For the text-containing cell, return its midpoint in (x, y) coordinate format. 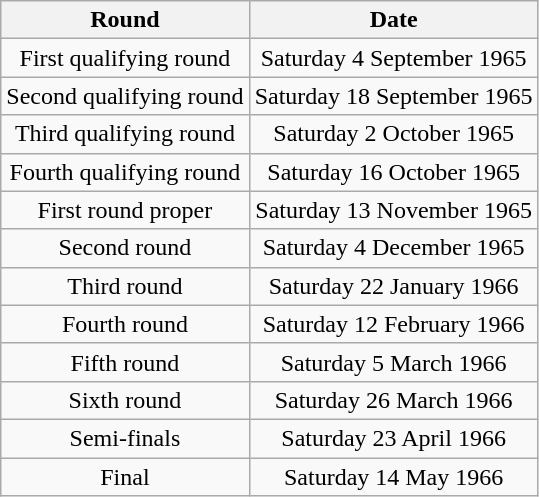
Saturday 13 November 1965 (394, 210)
Saturday 14 May 1966 (394, 477)
Fourth qualifying round (125, 172)
Third round (125, 286)
Saturday 18 September 1965 (394, 96)
Saturday 12 February 1966 (394, 324)
Fifth round (125, 362)
Fourth round (125, 324)
Final (125, 477)
Date (394, 20)
Saturday 4 December 1965 (394, 248)
Saturday 26 March 1966 (394, 400)
Saturday 23 April 1966 (394, 438)
First qualifying round (125, 58)
Saturday 16 October 1965 (394, 172)
Saturday 4 September 1965 (394, 58)
Second round (125, 248)
Round (125, 20)
Second qualifying round (125, 96)
First round proper (125, 210)
Sixth round (125, 400)
Semi-finals (125, 438)
Saturday 5 March 1966 (394, 362)
Third qualifying round (125, 134)
Saturday 22 January 1966 (394, 286)
Saturday 2 October 1965 (394, 134)
